Provide the [x, y] coordinate of the cell's center where the given text is located.  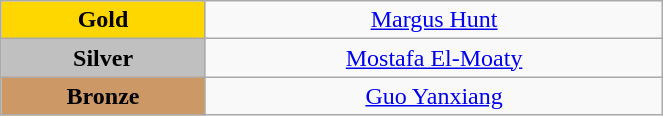
Bronze [104, 96]
Gold [104, 20]
Silver [104, 58]
Margus Hunt [434, 20]
Mostafa El-Moaty [434, 58]
Guo Yanxiang [434, 96]
